Scan for the cell matching the given text and deliver its (x, y) coordinate at center. 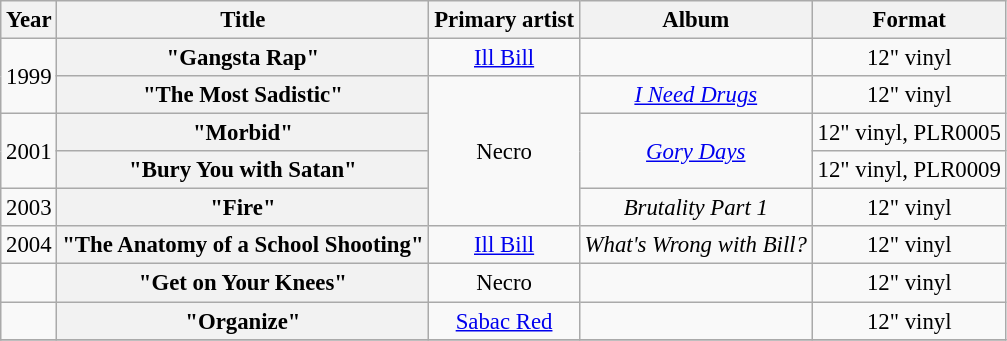
1999 (29, 76)
Format (909, 20)
I Need Drugs (696, 95)
"Get on Your Knees" (243, 283)
2001 (29, 152)
What's Wrong with Bill? (696, 245)
12" vinyl, PLR0009 (909, 170)
Title (243, 20)
12" vinyl, PLR0005 (909, 133)
Brutality Part 1 (696, 208)
Gory Days (696, 152)
2003 (29, 208)
Sabac Red (504, 321)
Year (29, 20)
"Morbid" (243, 133)
"Fire" (243, 208)
Primary artist (504, 20)
Album (696, 20)
"The Anatomy of a School Shooting" (243, 245)
"The Most Sadistic" (243, 95)
2004 (29, 245)
"Organize" (243, 321)
"Gangsta Rap" (243, 58)
"Bury You with Satan" (243, 170)
